Output the (X, Y) coordinate of the center of the cell containing the given text.  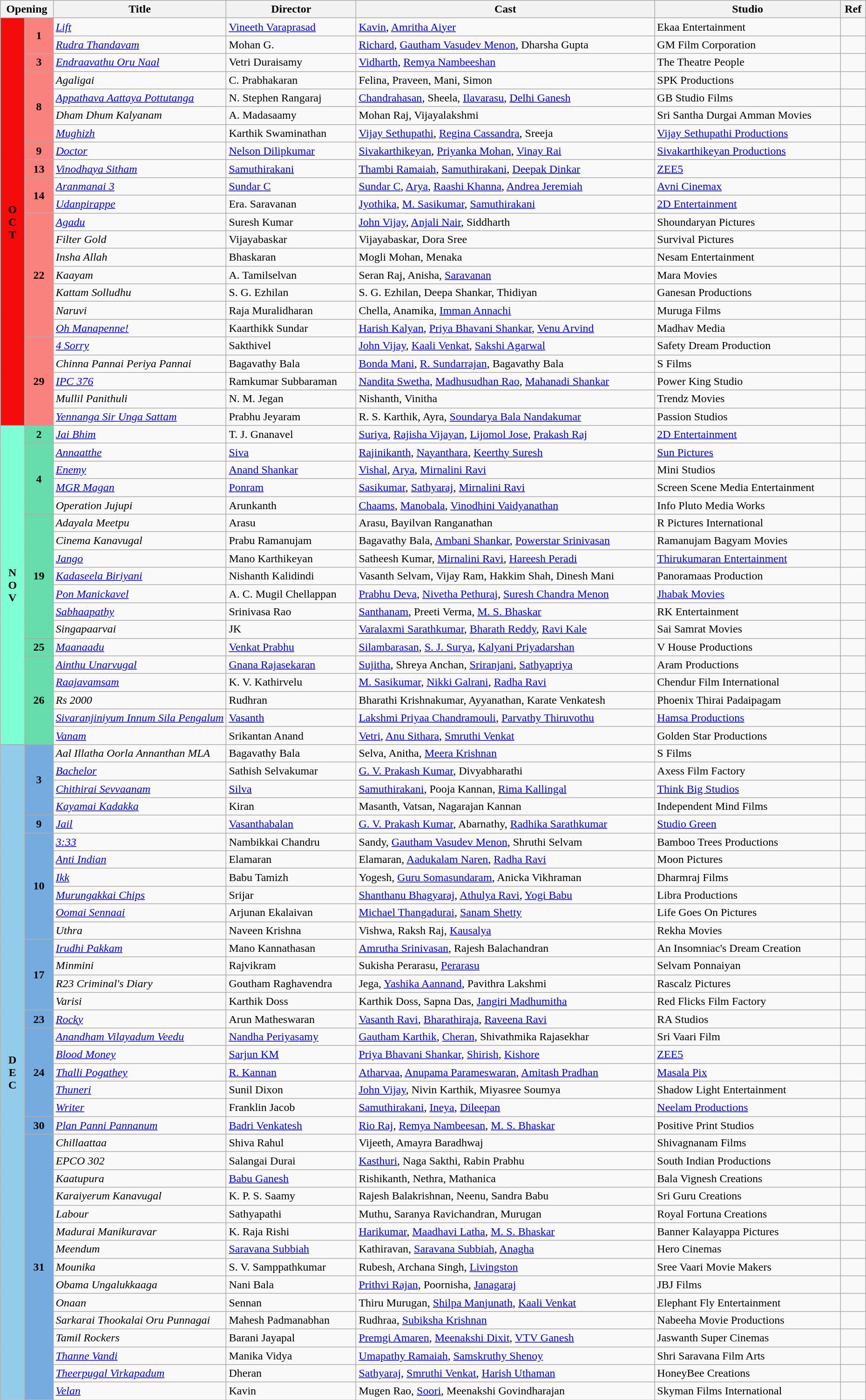
Theerpugal Virkapadum (140, 1373)
John Vijay, Kaali Venkat, Sakshi Agarwal (506, 346)
Karthik Doss (291, 1001)
Bagavathy Bala, Ambani Shankar, Powerstar Srinivasan (506, 541)
M. Sasikumar, Nikki Galrani, Radha Ravi (506, 682)
Sai Samrat Movies (748, 629)
Prabhu Deva, Nivetha Pethuraj, Suresh Chandra Menon (506, 594)
Bhaskaran (291, 257)
Skyman Films International (748, 1391)
Shadow Light Entertainment (748, 1090)
8 (39, 107)
Mano Kannathasan (291, 948)
Anti Indian (140, 860)
14 (39, 195)
JK (291, 629)
Ramanujam Bagyam Movies (748, 541)
Vijayabaskar (291, 240)
Plan Panni Pannanum (140, 1125)
Vasanth Selvam, Vijay Ram, Hakkim Shah, Dinesh Mani (506, 576)
Sri Santha Durgai Amman Movies (748, 115)
Sivakarthikeyan, Priyanka Mohan, Vinay Rai (506, 151)
Dheran (291, 1373)
Onaan (140, 1302)
Kiran (291, 807)
Santhanam, Preeti Verma, M. S. Bhaskar (506, 612)
29 (39, 381)
Prabhu Jeyaram (291, 417)
Arasu (291, 523)
30 (39, 1125)
Aram Productions (748, 665)
Axess Film Factory (748, 771)
Sujitha, Shreya Anchan, Sriranjani, Sathyapriya (506, 665)
Mullil Panithuli (140, 399)
Mogli Mohan, Menaka (506, 257)
Udanpirappe (140, 204)
Chaams, Manobala, Vinodhini Vaidyanathan (506, 505)
Studio (748, 9)
31 (39, 1267)
Priya Bhavani Shankar, Shirish, Kishore (506, 1054)
Vishal, Arya, Mirnalini Ravi (506, 470)
Singapaarvai (140, 629)
Srinivasa Rao (291, 612)
Satheesh Kumar, Mirnalini Ravi, Hareesh Peradi (506, 559)
Thanne Vandi (140, 1356)
RK Entertainment (748, 612)
Opening (27, 9)
Kavin (291, 1391)
Mohan G. (291, 45)
Suriya, Rajisha Vijayan, Lijomol Jose, Prakash Raj (506, 434)
Elamaran, Aadukalam Naren, Radha Ravi (506, 860)
Oh Manapenne! (140, 328)
Red Flicks Film Factory (748, 1001)
S. V. Samppathkumar (291, 1267)
Vetri Duraisamy (291, 62)
Amrutha Srinivasan, Rajesh Balachandran (506, 948)
HoneyBee Creations (748, 1373)
Kaatupura (140, 1178)
17 (39, 975)
Raajavamsam (140, 682)
Bamboo Trees Productions (748, 842)
C. Prabhakaran (291, 80)
Samuthirakani, Ineya, Dileepan (506, 1108)
Thalli Pogathey (140, 1072)
13 (39, 168)
Masanth, Vatsan, Nagarajan Kannan (506, 807)
Nelson Dilipkumar (291, 151)
Sakthivel (291, 346)
Michael Thangadurai, Sanam Shetty (506, 913)
Cast (506, 9)
Ramkumar Subbaraman (291, 381)
Shivagnanam Films (748, 1143)
Nani Bala (291, 1285)
South Indian Productions (748, 1161)
Life Goes On Pictures (748, 913)
Arun Matheswaran (291, 1019)
Chithirai Sevvaanam (140, 789)
MGR Magan (140, 487)
A. C. Mugil Chellappan (291, 594)
19 (39, 576)
Passion Studios (748, 417)
Ekaa Entertainment (748, 27)
Vijeeth, Amayra Baradhwaj (506, 1143)
Banner Kalayappa Pictures (748, 1232)
Royal Fortuna Creations (748, 1214)
K. P. S. Saamy (291, 1196)
T. J. Gnanavel (291, 434)
24 (39, 1072)
Vasanth Ravi, Bharathiraja, Raveena Ravi (506, 1019)
Thirukumaran Entertainment (748, 559)
Chinna Pannai Periya Pannai (140, 363)
The Theatre People (748, 62)
Selvam Ponnaiyan (748, 966)
Saravana Subbiah (291, 1249)
Enemy (140, 470)
N. Stephen Rangaraj (291, 98)
Jai Bhim (140, 434)
Kathiravan, Saravana Subbiah, Anagha (506, 1249)
Rio Raj, Remya Nambeesan, M. S. Bhaskar (506, 1125)
Libra Productions (748, 895)
Kadaseela Biriyani (140, 576)
K. Raja Rishi (291, 1232)
Trendz Movies (748, 399)
Vasanth (291, 718)
Nishanth Kalidindi (291, 576)
V House Productions (748, 647)
G. V. Prakash Kumar, Divyabharathi (506, 771)
Karaiyerum Kanavugal (140, 1196)
An Insomniac's Dream Creation (748, 948)
Suresh Kumar (291, 222)
3:33 (140, 842)
Rajesh Balakrishnan, Neenu, Sandra Babu (506, 1196)
Arasu, Bayilvan Ranganathan (506, 523)
Sarjun KM (291, 1054)
Atharvaa, Anupama Parameswaran, Amitash Pradhan (506, 1072)
Shri Saravana Film Arts (748, 1356)
RA Studios (748, 1019)
S. G. Ezhilan (291, 293)
John Vijay, Nivin Karthik, Miyasree Soumya (506, 1090)
Jega, Yashika Aannand, Pavithra Lakshmi (506, 983)
Studio Green (748, 824)
R Pictures International (748, 523)
Silambarasan, S. J. Surya, Kalyani Priyadarshan (506, 647)
Bachelor (140, 771)
Panoramaas Production (748, 576)
Pon Manickavel (140, 594)
GB Studio Films (748, 98)
Samuthirakani, Pooja Kannan, Rima Kallingal (506, 789)
Naveen Krishna (291, 930)
Mara Movies (748, 275)
Gautham Karthik, Cheran, Shivathmika Rajasekhar (506, 1037)
K. V. Kathirvelu (291, 682)
Info Pluto Media Works (748, 505)
Lift (140, 27)
Minmini (140, 966)
Sundar C (291, 186)
Anandham Vilayadum Veedu (140, 1037)
GM Film Corporation (748, 45)
Naruvi (140, 310)
Aranmanai 3 (140, 186)
Jango (140, 559)
Neelam Productions (748, 1108)
Anand Shankar (291, 470)
Chendur Film International (748, 682)
Vasanthabalan (291, 824)
Dham Dhum Kalyanam (140, 115)
Varalaxmi Sarathkumar, Bharath Reddy, Ravi Kale (506, 629)
Barani Jayapal (291, 1338)
Rekha Movies (748, 930)
Nandita Swetha, Madhusudhan Rao, Mahanadi Shankar (506, 381)
Babu Tamizh (291, 877)
22 (39, 275)
Vijay Sethupathi Productions (748, 133)
Jaswanth Super Cinemas (748, 1338)
Thiru Murugan, Shilpa Manjunath, Kaali Venkat (506, 1302)
Meendum (140, 1249)
Shanthanu Bhagyaraj, Athulya Ravi, Yogi Babu (506, 895)
R. S. Karthik, Ayra, Soundarya Bala Nandakumar (506, 417)
Lakshmi Priyaa Chandramouli, Parvathy Thiruvothu (506, 718)
Oomai Sennaai (140, 913)
Obama Ungalukkaaga (140, 1285)
Sathish Selvakumar (291, 771)
Writer (140, 1108)
Positive Print Studios (748, 1125)
JBJ Films (748, 1285)
Sathyapathi (291, 1214)
Bharathi Krishnakumar, Ayyanathan, Karate Venkatesh (506, 700)
Sree Vaari Movie Makers (748, 1267)
Rishikanth, Nethra, Mathanica (506, 1178)
Chella, Anamika, Imman Annachi (506, 310)
Irudhi Pakkam (140, 948)
Filter Gold (140, 240)
4 (39, 478)
Sandy, Gautham Vasudev Menon, Shruthi Selvam (506, 842)
10 (39, 886)
Hero Cinemas (748, 1249)
Uthra (140, 930)
Arjunan Ekalaivan (291, 913)
Kattam Solludhu (140, 293)
Murungakkai Chips (140, 895)
Ganesan Productions (748, 293)
A. Tamilselvan (291, 275)
Agaligai (140, 80)
Appathava Aattaya Pottutanga (140, 98)
Kaarthikk Sundar (291, 328)
Samuthirakani (291, 168)
Sundar C, Arya, Raashi Khanna, Andrea Jeremiah (506, 186)
Raja Muralidharan (291, 310)
Doctor (140, 151)
Kayamai Kadakka (140, 807)
Kavin, Amritha Aiyer (506, 27)
Premgi Amaren, Meenakshi Dixit, VTV Ganesh (506, 1338)
Thambi Ramaiah, Samuthirakani, Deepak Dinkar (506, 168)
23 (39, 1019)
Muthu, Saranya Ravichandran, Murugan (506, 1214)
Avni Cinemax (748, 186)
Vineeth Varaprasad (291, 27)
Golden Star Productions (748, 735)
Sarkarai Thookalai Oru Punnagai (140, 1320)
Sivakarthikeyan Productions (748, 151)
Maanaadu (140, 647)
Nesam Entertainment (748, 257)
Era. Saravanan (291, 204)
S. G. Ezhilan, Deepa Shankar, Thidiyan (506, 293)
Ainthu Unarvugal (140, 665)
Think Big Studios (748, 789)
Mughizh (140, 133)
Ref (853, 9)
2 (39, 434)
Selva, Anitha, Meera Krishnan (506, 753)
Mounika (140, 1267)
Jhabak Movies (748, 594)
Salangai Durai (291, 1161)
Bonda Mani, R. Sundarrajan, Bagavathy Bala (506, 363)
Prithvi Rajan, Poornisha, Janagaraj (506, 1285)
Gnana Rajasekaran (291, 665)
Vishwa, Raksh Raj, Kausalya (506, 930)
DEC (13, 1072)
Nishanth, Vinitha (506, 399)
Karthik Swaminathan (291, 133)
Thuneri (140, 1090)
Prabu Ramanujam (291, 541)
Elamaran (291, 860)
Harish Kalyan, Priya Bhavani Shankar, Venu Arvind (506, 328)
Babu Ganesh (291, 1178)
Silva (291, 789)
Mini Studios (748, 470)
Arunkanth (291, 505)
SPK Productions (748, 80)
N. M. Jegan (291, 399)
Jail (140, 824)
Velan (140, 1391)
Sivaranjiniyum Innum Sila Pengalum (140, 718)
Chillaattaa (140, 1143)
Screen Scene Media Entertainment (748, 487)
Umapathy Ramaiah, Samskruthy Shenoy (506, 1356)
Operation Jujupi (140, 505)
Shiva Rahul (291, 1143)
Rascalz Pictures (748, 983)
Survival Pictures (748, 240)
Mohan Raj, Vijayalakshmi (506, 115)
Sukisha Perarasu, Perarasu (506, 966)
Chandrahasan, Sheela, Ilavarasu, Delhi Ganesh (506, 98)
Insha Allah (140, 257)
Sunil Dixon (291, 1090)
Dharmraj Films (748, 877)
Rajinikanth, Nayanthara, Keerthy Suresh (506, 452)
Vinodhaya Sitham (140, 168)
Vijay Sethupathi, Regina Cassandra, Sreeja (506, 133)
Sun Pictures (748, 452)
Goutham Raghavendra (291, 983)
Harikumar, Maadhavi Latha, M. S. Bhaskar (506, 1232)
Rajvikram (291, 966)
Rubesh, Archana Singh, Livingston (506, 1267)
Sennan (291, 1302)
Hamsa Productions (748, 718)
Annaatthe (140, 452)
Title (140, 9)
Jyothika, M. Sasikumar, Samuthirakani (506, 204)
Safety Dream Production (748, 346)
Rocky (140, 1019)
Power King Studio (748, 381)
Srijar (291, 895)
A. Madasaamy (291, 115)
1 (39, 36)
Siva (291, 452)
Moon Pictures (748, 860)
G. V. Prakash Kumar, Abarnathy, Radhika Sarathkumar (506, 824)
Mugen Rao, Soori, Meenakshi Govindharajan (506, 1391)
Elephant Fly Entertainment (748, 1302)
Muruga Films (748, 310)
Cinema Kanavugal (140, 541)
John Vijay, Anjali Nair, Siddharth (506, 222)
Mahesh Padmanabhan (291, 1320)
Seran Raj, Anisha, Saravanan (506, 275)
25 (39, 647)
Nabeeha Movie Productions (748, 1320)
IPC 376 (140, 381)
EPCO 302 (140, 1161)
Madurai Manikuravar (140, 1232)
Vanam (140, 735)
Venkat Prabhu (291, 647)
Sabhaapathy (140, 612)
Badri Venkatesh (291, 1125)
Adayala Meetpu (140, 523)
Rudra Thandavam (140, 45)
Vidharth, Remya Nambeeshan (506, 62)
Ikk (140, 877)
Labour (140, 1214)
Agadu (140, 222)
Varisi (140, 1001)
Kaayam (140, 275)
Richard, Gautham Vasudev Menon, Dharsha Gupta (506, 45)
Independent Mind Films (748, 807)
Bala Vignesh Creations (748, 1178)
Phoenix Thirai Padaipagam (748, 700)
Rudhran (291, 700)
Felina, Praveen, Mani, Simon (506, 80)
Franklin Jacob (291, 1108)
Manika Vidya (291, 1356)
Aal Illatha Oorla Annanthan MLA (140, 753)
Nandha Periyasamy (291, 1037)
Rudhraa, Subiksha Krishnan (506, 1320)
Sri Vaari Film (748, 1037)
Vetri, Anu Sithara, Smruthi Venkat (506, 735)
Yennanga Sir Unga Sattam (140, 417)
Masala Pix (748, 1072)
NOV (13, 585)
26 (39, 700)
OCT (13, 222)
Ponram (291, 487)
R. Kannan (291, 1072)
Endraavathu Oru Naal (140, 62)
Sathyaraj, Smruthi Venkat, Harish Uthaman (506, 1373)
Sri Guru Creations (748, 1196)
Shoundaryan Pictures (748, 222)
Sasikumar, Sathyaraj, Mirnalini Ravi (506, 487)
Director (291, 9)
Srikantan Anand (291, 735)
Mano Karthikeyan (291, 559)
Blood Money (140, 1054)
Madhav Media (748, 328)
Tamil Rockers (140, 1338)
Nambikkai Chandru (291, 842)
R23 Criminal's Diary (140, 983)
Vijayabaskar, Dora Sree (506, 240)
Karthik Doss, Sapna Das, Jangiri Madhumitha (506, 1001)
Yogesh, Guru Somasundaram, Anicka Vikhraman (506, 877)
Rs 2000 (140, 700)
4 Sorry (140, 346)
Kasthuri, Naga Sakthi, Rabin Prabhu (506, 1161)
